Output the (x, y) coordinate of the center of the cell containing the given text.  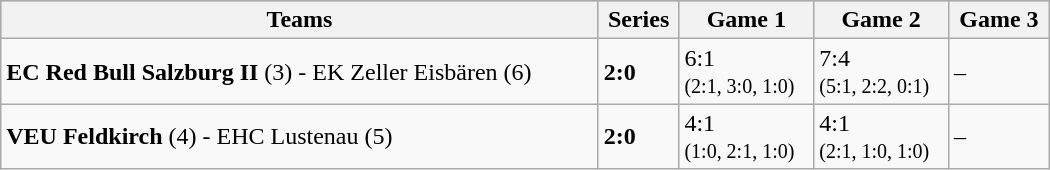
Game 2 (882, 20)
Series (638, 20)
Game 3 (1000, 20)
EC Red Bull Salzburg II (3) - EK Zeller Eisbären (6) (300, 72)
4:1(2:1, 1:0, 1:0) (882, 136)
7:4(5:1, 2:2, 0:1) (882, 72)
VEU Feldkirch (4) - EHC Lustenau (5) (300, 136)
Game 1 (746, 20)
4:1(1:0, 2:1, 1:0) (746, 136)
Teams (300, 20)
6:1(2:1, 3:0, 1:0) (746, 72)
